From the cell containing the given text, extract its center point as (x, y) coordinate. 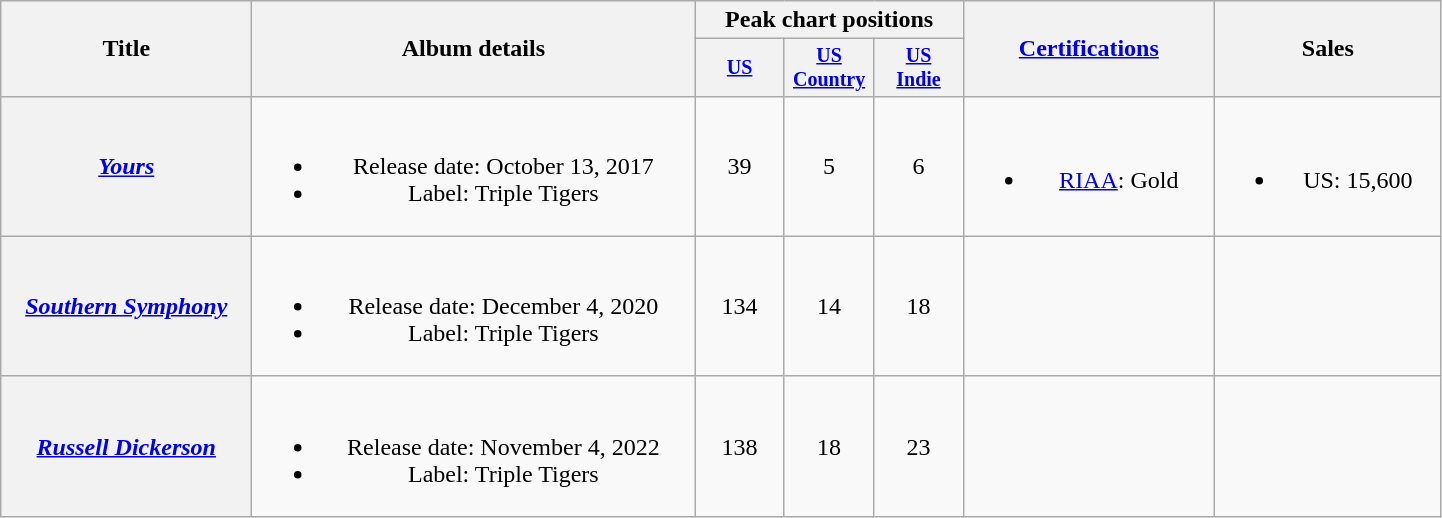
US: 15,600 (1328, 166)
Release date: November 4, 2022Label: Triple Tigers (474, 446)
Release date: December 4, 2020Label: Triple Tigers (474, 306)
23 (918, 446)
5 (828, 166)
US (740, 68)
134 (740, 306)
Southern Symphony (126, 306)
Russell Dickerson (126, 446)
Peak chart positions (829, 20)
Release date: October 13, 2017Label: Triple Tigers (474, 166)
138 (740, 446)
14 (828, 306)
6 (918, 166)
Sales (1328, 49)
RIAA: Gold (1088, 166)
39 (740, 166)
US Country (828, 68)
Yours (126, 166)
USIndie (918, 68)
Album details (474, 49)
Certifications (1088, 49)
Title (126, 49)
